Capture the cell that displays the provided text and extract its (X, Y) central coordinate. 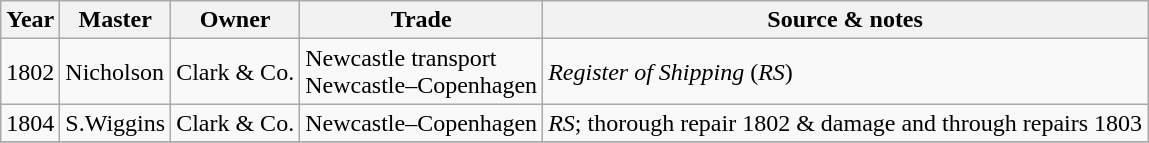
Nicholson (116, 72)
Year (30, 20)
1802 (30, 72)
RS; thorough repair 1802 & damage and through repairs 1803 (846, 123)
Trade (422, 20)
Source & notes (846, 20)
Newcastle–Copenhagen (422, 123)
Newcastle transportNewcastle–Copenhagen (422, 72)
Master (116, 20)
Register of Shipping (RS) (846, 72)
S.Wiggins (116, 123)
Owner (236, 20)
1804 (30, 123)
